Output the [X, Y] coordinate of the center of the cell containing the given text.  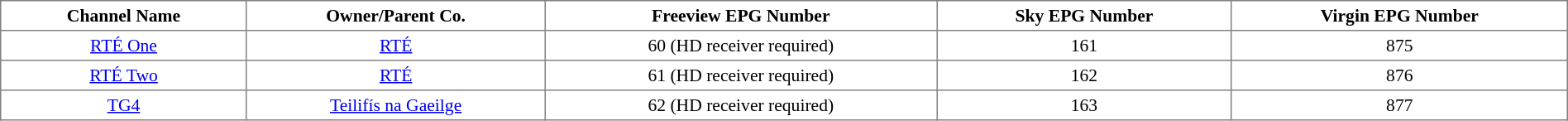
876 [1399, 75]
162 [1085, 75]
161 [1085, 46]
Teilifís na Gaeilge [395, 105]
Freeview EPG Number [741, 16]
875 [1399, 46]
TG4 [124, 105]
163 [1085, 105]
Virgin EPG Number [1399, 16]
Owner/Parent Co. [395, 16]
877 [1399, 105]
61 (HD receiver required) [741, 75]
Sky EPG Number [1085, 16]
62 (HD receiver required) [741, 105]
RTÉ Two [124, 75]
60 (HD receiver required) [741, 46]
RTÉ One [124, 46]
Channel Name [124, 16]
